Provide the (x, y) coordinate of the cell's center where the given text is located.  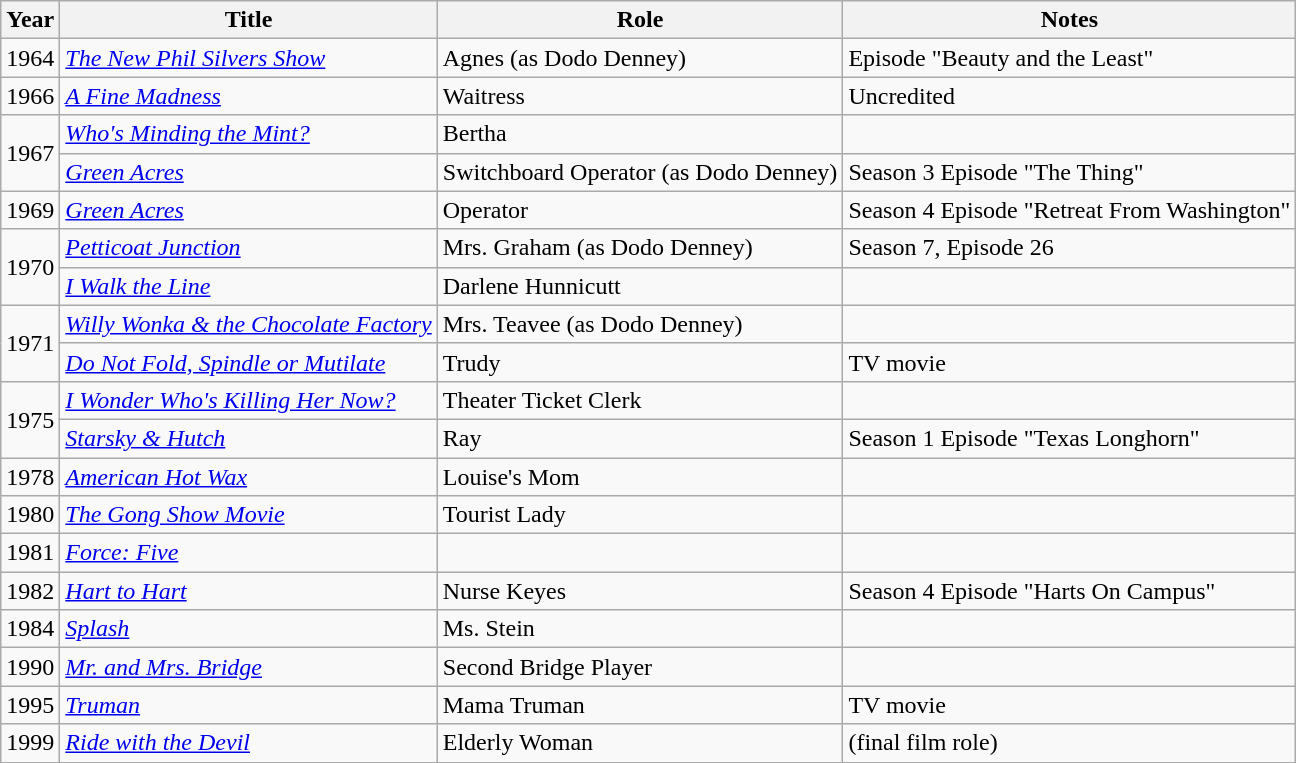
I Walk the Line (248, 286)
1990 (30, 667)
Willy Wonka & the Chocolate Factory (248, 324)
Petticoat Junction (248, 248)
1980 (30, 515)
1981 (30, 553)
Truman (248, 705)
1984 (30, 629)
Uncredited (1070, 96)
Ms. Stein (640, 629)
Episode "Beauty and the Least" (1070, 58)
Tourist Lady (640, 515)
Who's Minding the Mint? (248, 134)
Darlene Hunnicutt (640, 286)
Bertha (640, 134)
I Wonder Who's Killing Her Now? (248, 400)
Theater Ticket Clerk (640, 400)
A Fine Madness (248, 96)
Starsky & Hutch (248, 438)
Mrs. Teavee (as Dodo Denney) (640, 324)
Season 4 Episode "Harts On Campus" (1070, 591)
1982 (30, 591)
Hart to Hart (248, 591)
The Gong Show Movie (248, 515)
Ray (640, 438)
Do Not Fold, Spindle or Mutilate (248, 362)
1971 (30, 343)
Trudy (640, 362)
1966 (30, 96)
Role (640, 20)
Notes (1070, 20)
Season 3 Episode "The Thing" (1070, 172)
1999 (30, 743)
Force: Five (248, 553)
Agnes (as Dodo Denney) (640, 58)
Season 7, Episode 26 (1070, 248)
1995 (30, 705)
Louise's Mom (640, 477)
The New Phil Silvers Show (248, 58)
Nurse Keyes (640, 591)
Mr. and Mrs. Bridge (248, 667)
Year (30, 20)
Season 1 Episode "Texas Longhorn" (1070, 438)
Splash (248, 629)
1964 (30, 58)
1970 (30, 267)
Title (248, 20)
(final film role) (1070, 743)
Second Bridge Player (640, 667)
1967 (30, 153)
1978 (30, 477)
1969 (30, 210)
Switchboard Operator (as Dodo Denney) (640, 172)
Elderly Woman (640, 743)
Operator (640, 210)
Mama Truman (640, 705)
Ride with the Devil (248, 743)
Mrs. Graham (as Dodo Denney) (640, 248)
Season 4 Episode "Retreat From Washington" (1070, 210)
1975 (30, 419)
Waitress (640, 96)
American Hot Wax (248, 477)
